Capture the cell that displays the provided text and extract its (x, y) central coordinate. 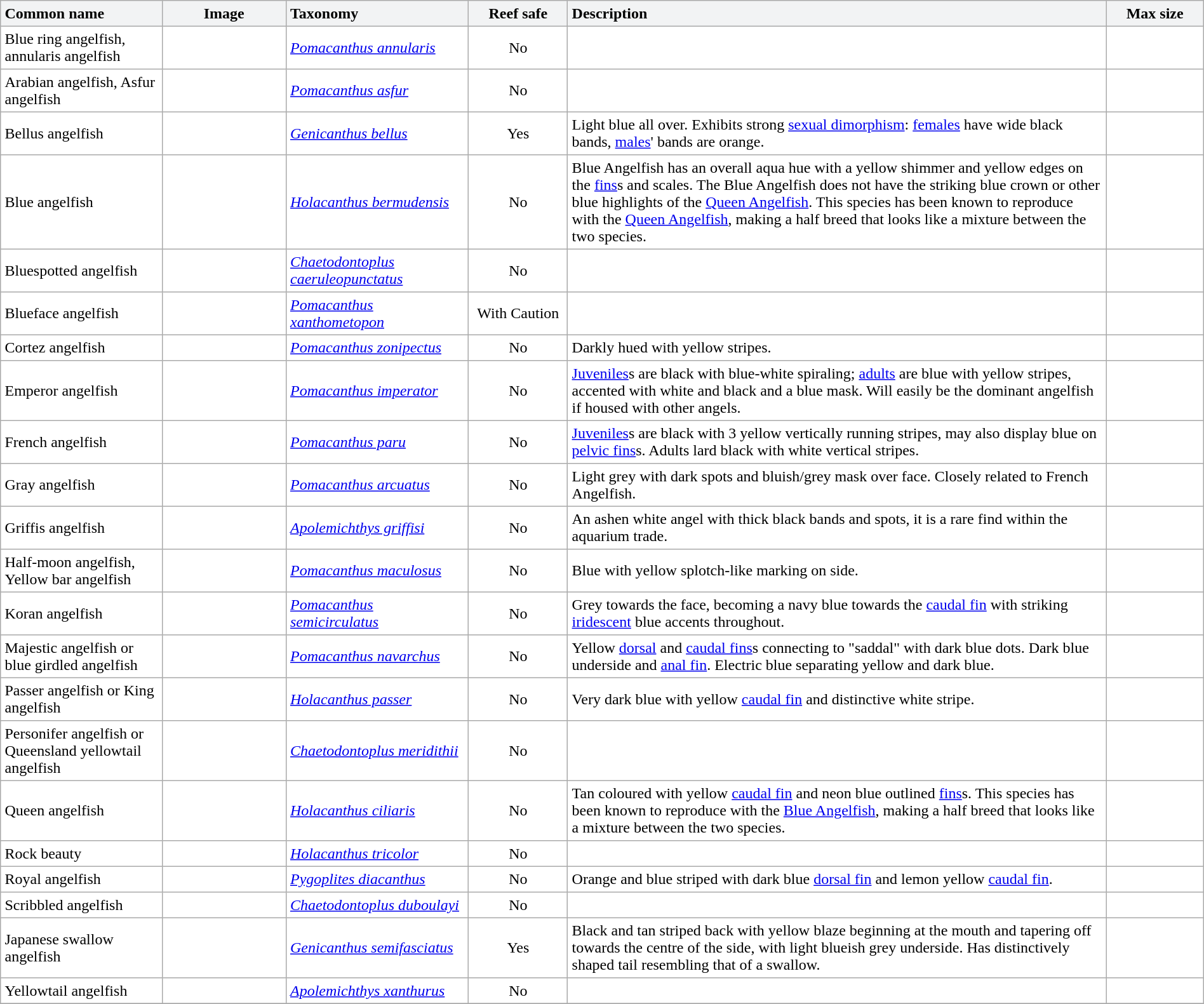
Queen angelfish (81, 810)
French angelfish (81, 442)
Pomacanthus asfur (377, 91)
Pomacanthus arcuatus (377, 485)
Chaetodontoplus duboulayi (377, 905)
Genicanthus bellus (377, 133)
Pomacanthus annularis (377, 48)
Chaetodontoplus caeruleopunctatus (377, 271)
Griffis angelfish (81, 528)
Holacanthus passer (377, 699)
Passer angelfish or King angelfish (81, 699)
Koran angelfish (81, 613)
Royal angelfish (81, 879)
An ashen white angel with thick black bands and spots, it is a rare find within the aquarium trade. (837, 528)
Genicanthus semifasciatus (377, 947)
Taxonomy (377, 13)
Half-moon angelfish, Yellow bar angelfish (81, 571)
Holacanthus tricolor (377, 853)
Pomacanthus paru (377, 442)
Bluespotted angelfish (81, 271)
Light grey with dark spots and bluish/grey mask over face. Closely related to French Angelfish. (837, 485)
Blue ring angelfish, annularis angelfish (81, 48)
Scribbled angelfish (81, 905)
Gray angelfish (81, 485)
Pygoplites diacanthus (377, 879)
Pomacanthus xanthometopon (377, 314)
Grey towards the face, becoming a navy blue towards the caudal fin with striking iridescent blue accents throughout. (837, 613)
Chaetodontoplus meridithii (377, 751)
Light blue all over. Exhibits strong sexual dimorphism: females have wide black bands, males' bands are orange. (837, 133)
Yellowtail angelfish (81, 991)
Majestic angelfish or blue girdled angelfish (81, 657)
Common name (81, 13)
Pomacanthus zonipectus (377, 347)
Apolemichthys griffisi (377, 528)
Emperor angelfish (81, 391)
Juveniless are black with 3 yellow vertically running stripes, may also display blue on pelvic finss. Adults lard black with white vertical stripes. (837, 442)
Holacanthus ciliaris (377, 810)
Apolemichthys xanthurus (377, 991)
Max size (1154, 13)
Pomacanthus imperator (377, 391)
Pomacanthus navarchus (377, 657)
Darkly hued with yellow stripes. (837, 347)
Very dark blue with yellow caudal fin and distinctive white stripe. (837, 699)
Personifer angelfish or Queensland yellowtail angelfish (81, 751)
Blue angelfish (81, 202)
Blueface angelfish (81, 314)
Orange and blue striped with dark blue dorsal fin and lemon yellow caudal fin. (837, 879)
Bellus angelfish (81, 133)
Cortez angelfish (81, 347)
Reef safe (518, 13)
Rock beauty (81, 853)
Description (837, 13)
Japanese swallow angelfish (81, 947)
Blue with yellow splotch-like marking on side. (837, 571)
Holacanthus bermudensis (377, 202)
Pomacanthus maculosus (377, 571)
Pomacanthus semicirculatus (377, 613)
Image (224, 13)
With Caution (518, 314)
Arabian angelfish, Asfur angelfish (81, 91)
